Search for the cell housing the specified text and yield its (x, y) center coordinate. 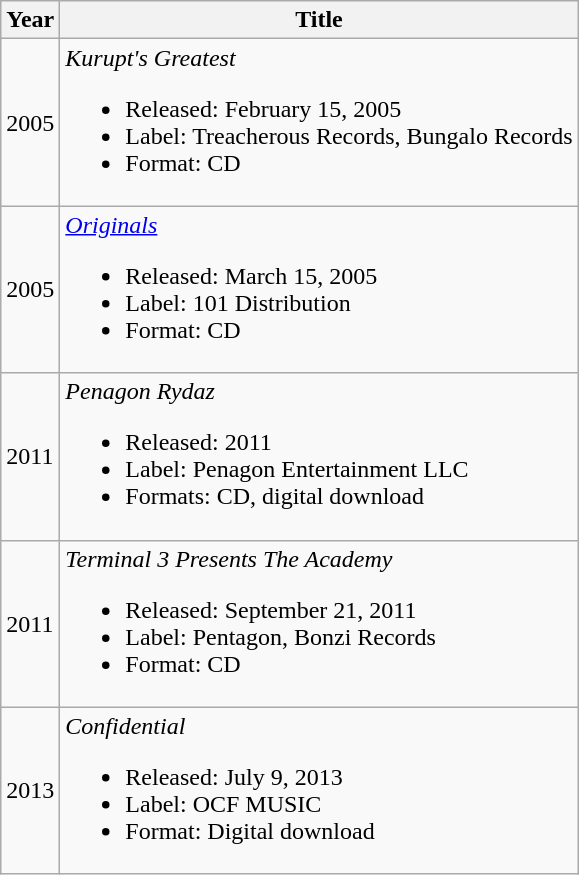
Kurupt's GreatestReleased: February 15, 2005Label: Treacherous Records, Bungalo RecordsFormat: CD (319, 122)
Year (30, 20)
Terminal 3 Presents The AcademyReleased: September 21, 2011Label: Pentagon, Bonzi RecordsFormat: CD (319, 624)
OriginalsReleased: March 15, 2005Label: 101 DistributionFormat: CD (319, 290)
Title (319, 20)
Penagon RydazReleased: 2011Label: Penagon Entertainment LLCFormats: CD, digital download (319, 456)
ConfidentialReleased: July 9, 2013Label: OCF MUSICFormat: Digital download (319, 790)
2013 (30, 790)
